Search for the cell housing the specified text and yield its [X, Y] center coordinate. 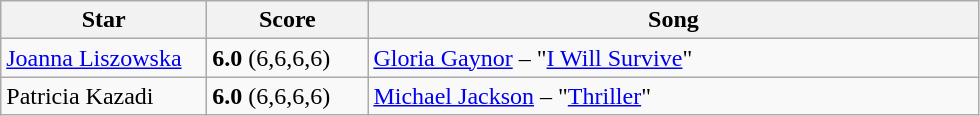
Patricia Kazadi [104, 96]
Gloria Gaynor – "I Will Survive" [674, 58]
Score [288, 20]
Star [104, 20]
Joanna Liszowska [104, 58]
Song [674, 20]
Michael Jackson – "Thriller" [674, 96]
